Identify which cell holds the provided text, then report its [x, y] central coordinate. 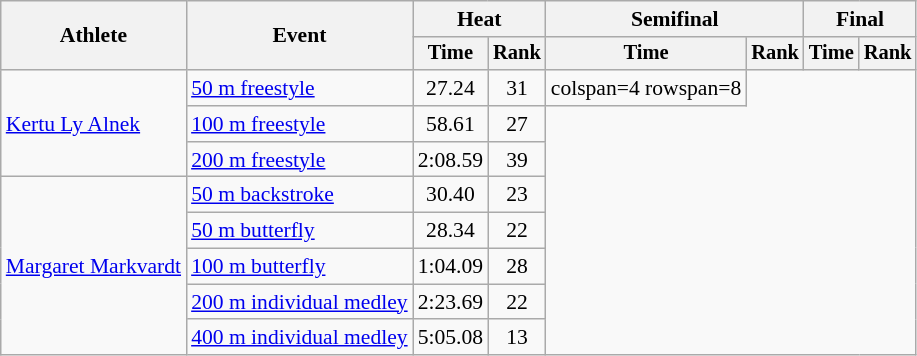
28 [517, 267]
50 m butterfly [300, 231]
31 [517, 88]
27.24 [450, 88]
100 m freestyle [300, 124]
30.40 [450, 195]
200 m individual medley [300, 302]
58.61 [450, 124]
13 [517, 338]
400 m individual medley [300, 338]
1:04.09 [450, 267]
Final [860, 19]
Semifinal [675, 19]
23 [517, 195]
2:23.69 [450, 302]
Event [300, 36]
100 m butterfly [300, 267]
27 [517, 124]
Kertu Ly Alnek [94, 124]
colspan=4 rowspan=8 [646, 88]
50 m freestyle [300, 88]
50 m backstroke [300, 195]
39 [517, 160]
Margaret Markvardt [94, 266]
2:08.59 [450, 160]
28.34 [450, 231]
200 m freestyle [300, 160]
Heat [480, 19]
Athlete [94, 36]
5:05.08 [450, 338]
